For the text-containing cell, return its midpoint in (X, Y) coordinate format. 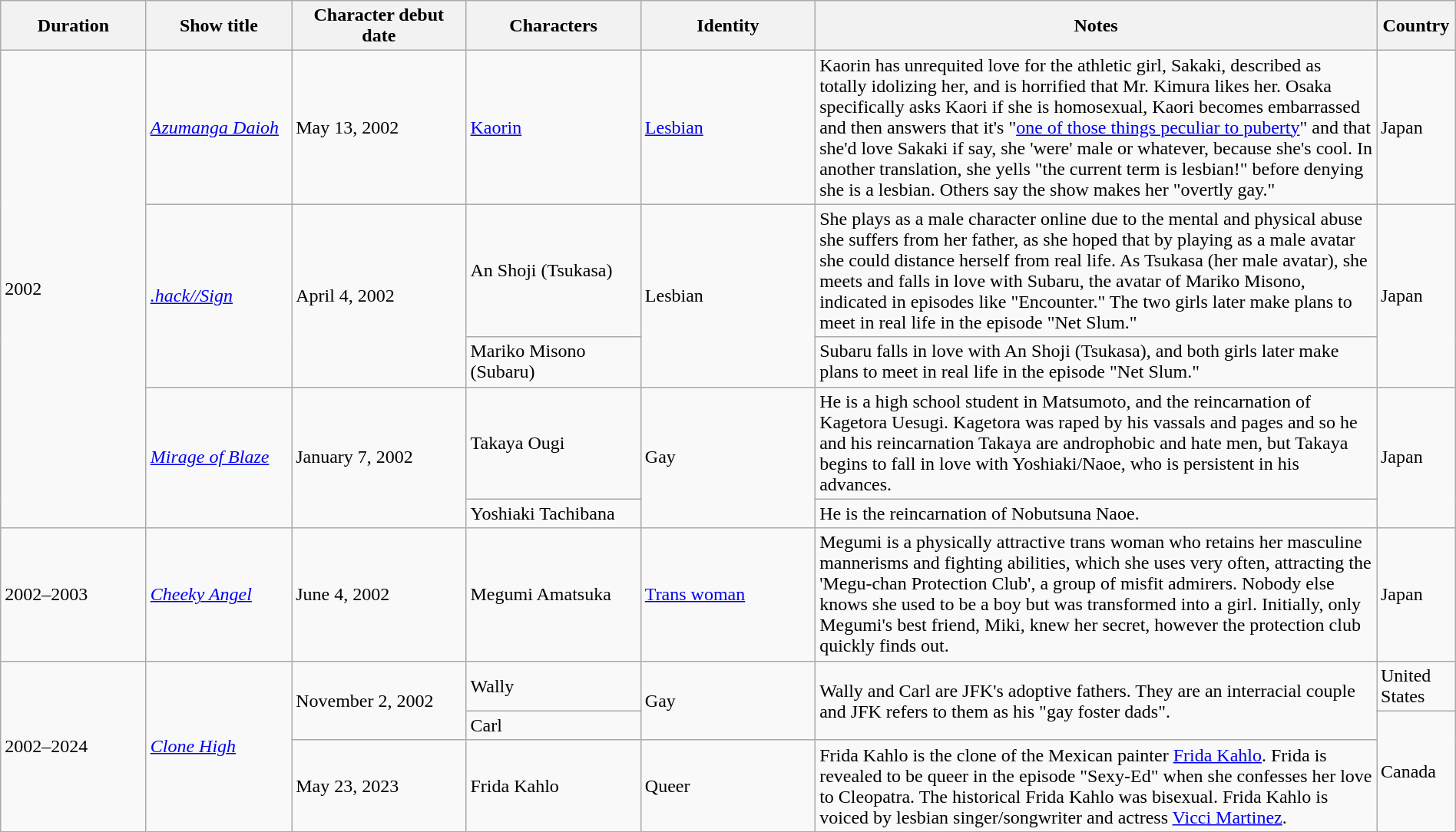
Wally (553, 686)
Characters (553, 26)
Megumi Amatsuka (553, 594)
Cheeky Angel (218, 594)
2002 (74, 289)
An Shoji (Tsukasa) (553, 270)
Yoshiaki Tachibana (553, 513)
Azumanga Daioh (218, 127)
Show title (218, 26)
Clone High (218, 746)
.hack//Sign (218, 295)
2002–2003 (74, 594)
Wally and Carl are JFK's adoptive fathers. They are an interracial couple and JFK refers to them as his "gay foster dads". (1097, 700)
May 23, 2023 (379, 786)
Carl (553, 725)
Notes (1097, 26)
United States (1416, 686)
November 2, 2002 (379, 700)
2002–2024 (74, 746)
April 4, 2002 (379, 295)
Identity (728, 26)
Kaorin (553, 127)
Subaru falls in love with An Shoji (Tsukasa), and both girls later make plans to meet in real life in the episode "Net Slum." (1097, 362)
Country (1416, 26)
June 4, 2002 (379, 594)
Canada (1416, 771)
Takaya Ougi (553, 443)
Queer (728, 786)
January 7, 2002 (379, 457)
Mirage of Blaze (218, 457)
Trans woman (728, 594)
May 13, 2002 (379, 127)
Character debut date (379, 26)
He is the reincarnation of Nobutsuna Naoe. (1097, 513)
Frida Kahlo (553, 786)
Mariko Misono (Subaru) (553, 362)
Duration (74, 26)
